Capture the cell that displays the provided text and extract its (X, Y) central coordinate. 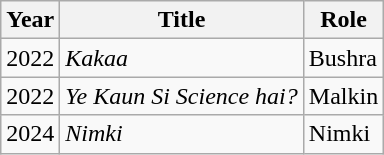
Year (30, 20)
Kakaa (182, 58)
Role (343, 20)
Bushra (343, 58)
Malkin (343, 96)
2024 (30, 134)
Ye Kaun Si Science hai? (182, 96)
Title (182, 20)
